Capture the cell that displays the provided text and extract its [x, y] central coordinate. 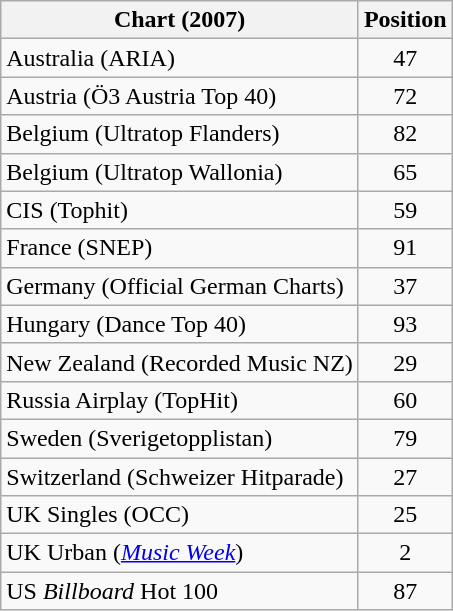
60 [405, 400]
91 [405, 248]
87 [405, 591]
25 [405, 515]
79 [405, 438]
UK Urban (Music Week) [180, 553]
France (SNEP) [180, 248]
Russia Airplay (TopHit) [180, 400]
29 [405, 362]
US Billboard Hot 100 [180, 591]
Germany (Official German Charts) [180, 286]
New Zealand (Recorded Music NZ) [180, 362]
Chart (2007) [180, 20]
Australia (ARIA) [180, 58]
93 [405, 324]
82 [405, 134]
Belgium (Ultratop Wallonia) [180, 172]
Belgium (Ultratop Flanders) [180, 134]
37 [405, 286]
72 [405, 96]
27 [405, 477]
Switzerland (Schweizer Hitparade) [180, 477]
65 [405, 172]
Austria (Ö3 Austria Top 40) [180, 96]
59 [405, 210]
47 [405, 58]
Position [405, 20]
CIS (Tophit) [180, 210]
2 [405, 553]
UK Singles (OCC) [180, 515]
Hungary (Dance Top 40) [180, 324]
Sweden (Sverigetopplistan) [180, 438]
